Find where the given text appears and provide that cell's center as [x, y] coordinate. 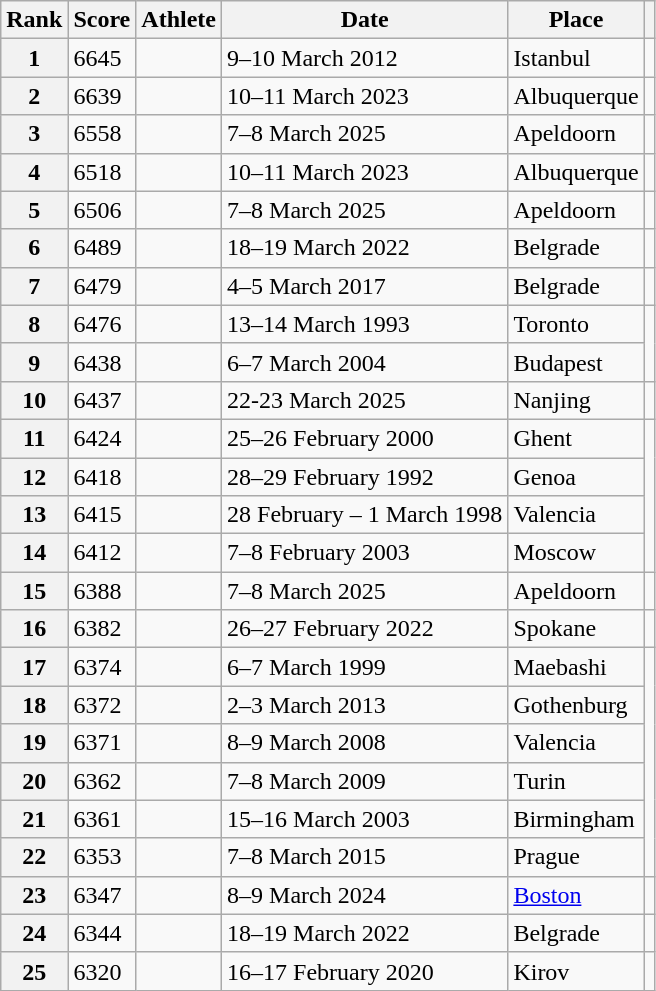
6347 [102, 895]
17 [34, 667]
Gothenburg [576, 705]
14 [34, 553]
7–8 February 2003 [365, 553]
6 [34, 248]
6388 [102, 591]
7 [34, 286]
Rank [34, 20]
6361 [102, 819]
6558 [102, 134]
26–27 February 2022 [365, 629]
6438 [102, 362]
Nanjing [576, 400]
21 [34, 819]
Prague [576, 857]
Boston [576, 895]
8–9 March 2024 [365, 895]
6–7 March 1999 [365, 667]
19 [34, 743]
9 [34, 362]
7–8 March 2015 [365, 857]
6645 [102, 58]
2 [34, 96]
20 [34, 781]
6353 [102, 857]
9–10 March 2012 [365, 58]
6418 [102, 477]
6371 [102, 743]
6424 [102, 438]
12 [34, 477]
6362 [102, 781]
22 [34, 857]
13 [34, 515]
6374 [102, 667]
Place [576, 20]
2–3 March 2013 [365, 705]
Turin [576, 781]
6639 [102, 96]
1 [34, 58]
23 [34, 895]
25 [34, 971]
15–16 March 2003 [365, 819]
Ghent [576, 438]
Toronto [576, 324]
13–14 March 1993 [365, 324]
Moscow [576, 553]
Maebashi [576, 667]
6344 [102, 933]
6479 [102, 286]
Budapest [576, 362]
8 [34, 324]
28 February – 1 March 1998 [365, 515]
24 [34, 933]
6382 [102, 629]
4–5 March 2017 [365, 286]
28–29 February 1992 [365, 477]
Score [102, 20]
Genoa [576, 477]
16–17 February 2020 [365, 971]
7–8 March 2009 [365, 781]
16 [34, 629]
6–7 March 2004 [365, 362]
6476 [102, 324]
4 [34, 172]
6437 [102, 400]
Kirov [576, 971]
6489 [102, 248]
6518 [102, 172]
5 [34, 210]
6320 [102, 971]
3 [34, 134]
15 [34, 591]
Date [365, 20]
10 [34, 400]
8–9 March 2008 [365, 743]
6506 [102, 210]
6412 [102, 553]
6372 [102, 705]
11 [34, 438]
Birmingham [576, 819]
18 [34, 705]
22-23 March 2025 [365, 400]
Athlete [179, 20]
6415 [102, 515]
Spokane [576, 629]
25–26 February 2000 [365, 438]
Istanbul [576, 58]
